Return (x, y) of the center of cell containing provided text 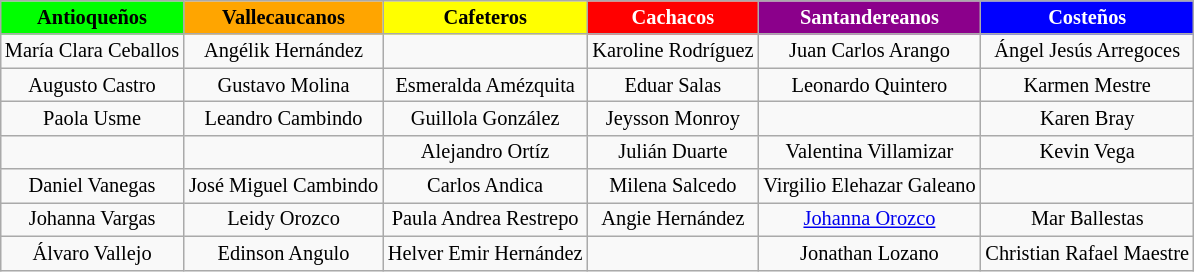
Gustavo Molina (284, 85)
Mar Ballestas (1087, 219)
Christian Rafael Maestre (1087, 253)
Daniel Vanegas (92, 186)
Angie Hernández (672, 219)
Valentina Villamizar (869, 152)
Carlos Andica (485, 186)
Antioqueños (92, 17)
Eduar Salas (672, 85)
Augusto Castro (92, 85)
Guillola González (485, 118)
Edinson Angulo (284, 253)
Jeysson Monroy (672, 118)
Santandereanos (869, 17)
José Miguel Cambindo (284, 186)
Karoline Rodríguez (672, 51)
Costeños (1087, 17)
Virgilio Elehazar Galeano (869, 186)
Helver Emir Hernández (485, 253)
Alejandro Ortíz (485, 152)
Ángel Jesús Arregoces (1087, 51)
Johanna Vargas (92, 219)
Karen Bray (1087, 118)
Paula Andrea Restrepo (485, 219)
Leonardo Quintero (869, 85)
Milena Salcedo (672, 186)
Paola Usme (92, 118)
Julián Duarte (672, 152)
Juan Carlos Arango (869, 51)
Vallecaucanos (284, 17)
Jonathan Lozano (869, 253)
Álvaro Vallejo (92, 253)
Leidy Orozco (284, 219)
Leandro Cambindo (284, 118)
Angélik Hernández (284, 51)
Esmeralda Amézquita (485, 85)
Johanna Orozco (869, 219)
Kevin Vega (1087, 152)
María Clara Ceballos (92, 51)
Cafeteros (485, 17)
Karmen Mestre (1087, 85)
Cachacos (672, 17)
